Search for the cell housing the specified text and yield its (x, y) center coordinate. 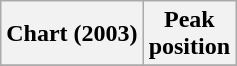
Chart (2003) (72, 34)
Peakposition (189, 34)
